Scan for the cell matching the given text and deliver its (x, y) coordinate at center. 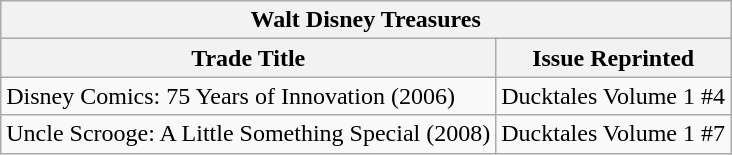
Ducktales Volume 1 #7 (614, 134)
Uncle Scrooge: A Little Something Special (2008) (248, 134)
Ducktales Volume 1 #4 (614, 96)
Walt Disney Treasures (366, 20)
Disney Comics: 75 Years of Innovation (2006) (248, 96)
Trade Title (248, 58)
Issue Reprinted (614, 58)
